Extract the (x, y) coordinate from the center of the cell holding the provided text.  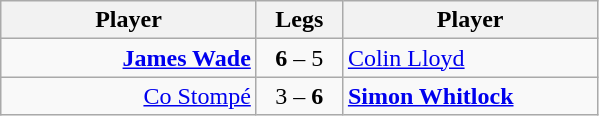
James Wade (129, 58)
3 – 6 (299, 96)
Legs (299, 20)
6 – 5 (299, 58)
Co Stompé (129, 96)
Colin Lloyd (470, 58)
Simon Whitlock (470, 96)
